Return (x, y) of the center of cell containing provided text 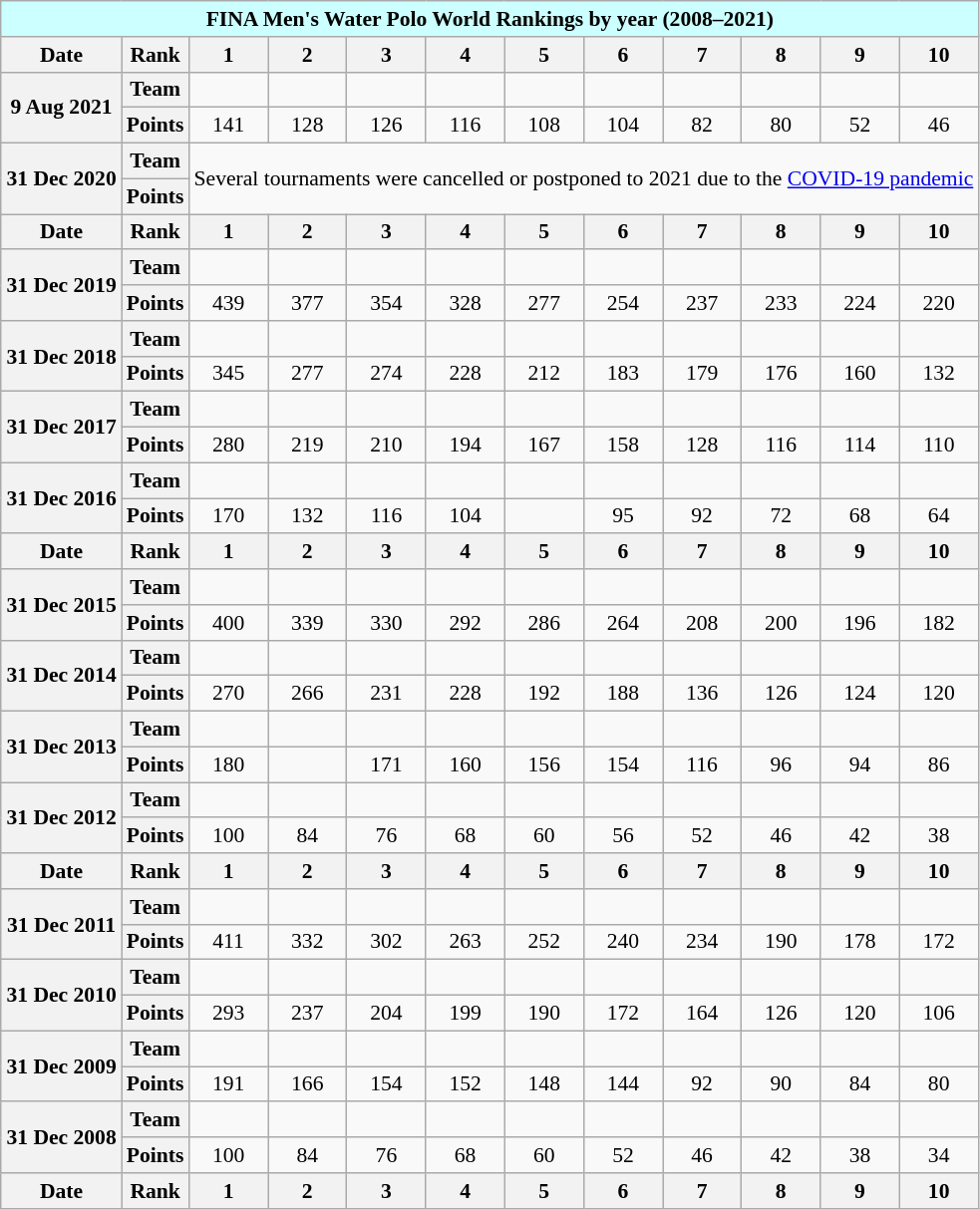
354 (387, 303)
183 (622, 374)
194 (465, 446)
208 (702, 623)
192 (544, 694)
Several tournaments were cancelled or postponed to 2021 due to the COVID-19 pandemic (583, 179)
178 (859, 942)
31 Dec 2009 (61, 1066)
56 (622, 836)
31 Dec 2013 (61, 748)
252 (544, 942)
263 (465, 942)
411 (227, 942)
156 (544, 764)
31 Dec 2016 (61, 498)
124 (859, 694)
164 (702, 1014)
240 (622, 942)
210 (387, 446)
330 (387, 623)
171 (387, 764)
86 (939, 764)
212 (544, 374)
136 (702, 694)
31 Dec 2008 (61, 1138)
110 (939, 446)
233 (782, 303)
158 (622, 446)
439 (227, 303)
108 (544, 126)
377 (307, 303)
339 (307, 623)
254 (622, 303)
182 (939, 623)
31 Dec 2015 (61, 604)
90 (782, 1084)
188 (622, 694)
170 (227, 516)
264 (622, 623)
196 (859, 623)
144 (622, 1084)
106 (939, 1014)
148 (544, 1084)
400 (227, 623)
31 Dec 2019 (61, 285)
328 (465, 303)
31 Dec 2017 (61, 427)
266 (307, 694)
94 (859, 764)
82 (702, 126)
FINA Men's Water Polo World Rankings by year (2008–2021) (490, 19)
224 (859, 303)
302 (387, 942)
180 (227, 764)
64 (939, 516)
274 (387, 374)
345 (227, 374)
179 (702, 374)
191 (227, 1084)
31 Dec 2012 (61, 817)
167 (544, 446)
9 Aug 2021 (61, 108)
114 (859, 446)
234 (702, 942)
231 (387, 694)
31 Dec 2020 (61, 179)
72 (782, 516)
199 (465, 1014)
219 (307, 446)
270 (227, 694)
292 (465, 623)
31 Dec 2018 (61, 357)
176 (782, 374)
34 (939, 1155)
204 (387, 1014)
95 (622, 516)
280 (227, 446)
286 (544, 623)
166 (307, 1084)
96 (782, 764)
220 (939, 303)
31 Dec 2011 (61, 925)
293 (227, 1014)
31 Dec 2014 (61, 676)
31 Dec 2010 (61, 995)
200 (782, 623)
332 (307, 942)
141 (227, 126)
152 (465, 1084)
